Detect which cell encompasses the target text, then output its [X, Y] center coordinate. 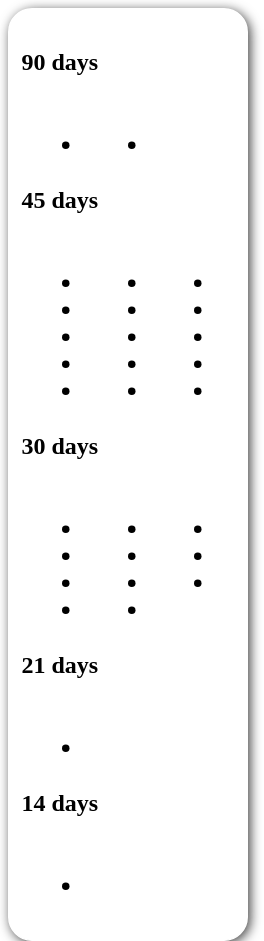
90 days 45 days 30 days 21 days 14 days [125, 474]
